From the cell containing the given text, extract its center point as [X, Y] coordinate. 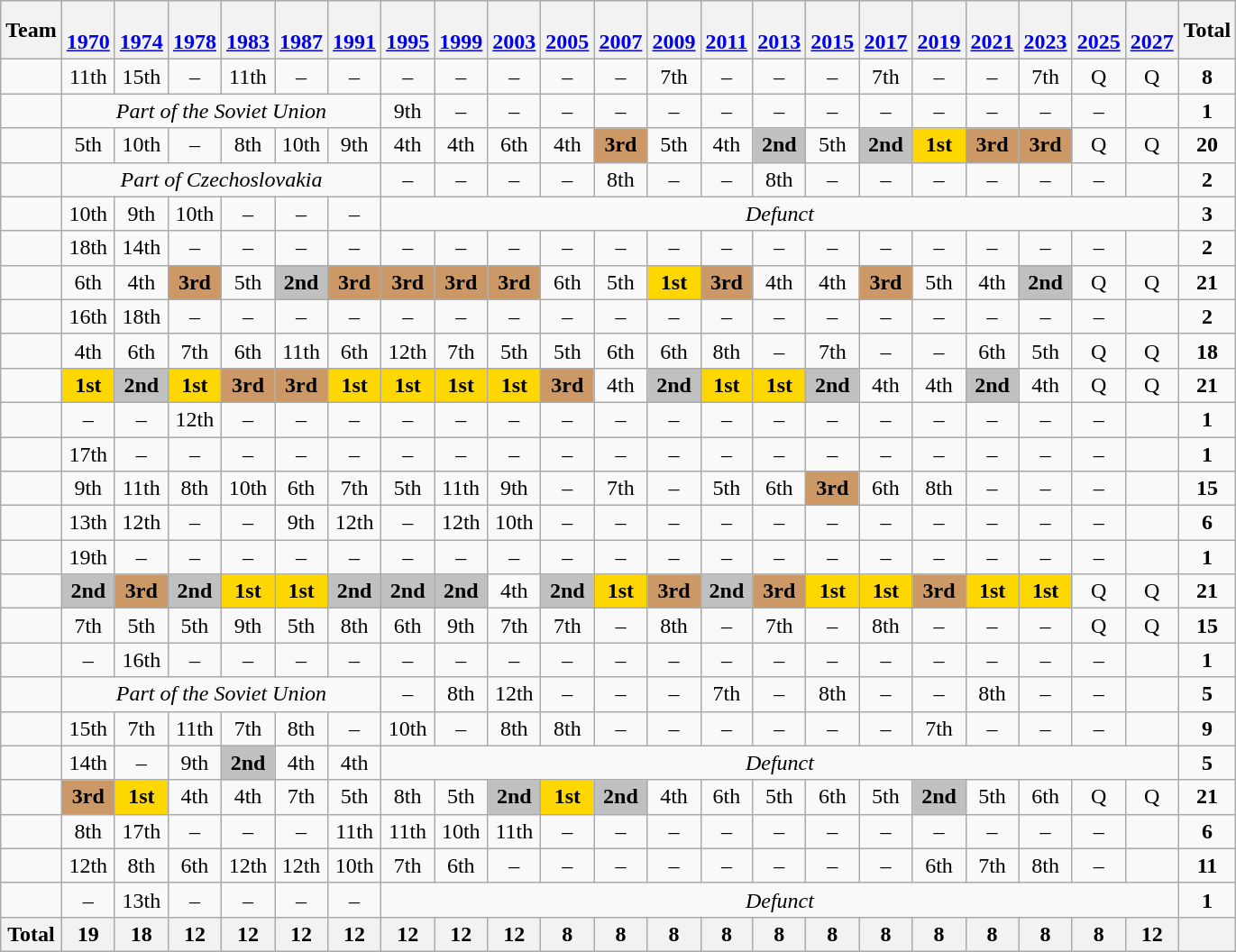
2009 [674, 31]
2019 [939, 31]
Part of Czechoslovakia [221, 179]
3 [1207, 214]
2027 [1152, 31]
2013 [779, 31]
9 [1207, 728]
2005 [568, 31]
19 [88, 934]
1999 [462, 31]
2007 [620, 31]
2003 [514, 31]
1995 [407, 31]
1970 [88, 31]
2015 [833, 31]
11 [1207, 865]
1983 [247, 31]
1978 [195, 31]
1974 [141, 31]
1987 [301, 31]
2023 [1046, 31]
2021 [992, 31]
1991 [355, 31]
19th [88, 557]
2017 [885, 31]
2011 [727, 31]
2025 [1098, 31]
20 [1207, 145]
Team [32, 31]
